Pinpoint the cell where the given text exists, returning its [x, y] midpoint coordinate. 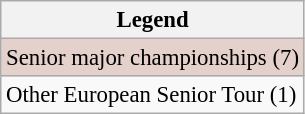
Senior major championships (7) [153, 58]
Other European Senior Tour (1) [153, 95]
Legend [153, 20]
